Return [x, y] of the center of cell containing provided text 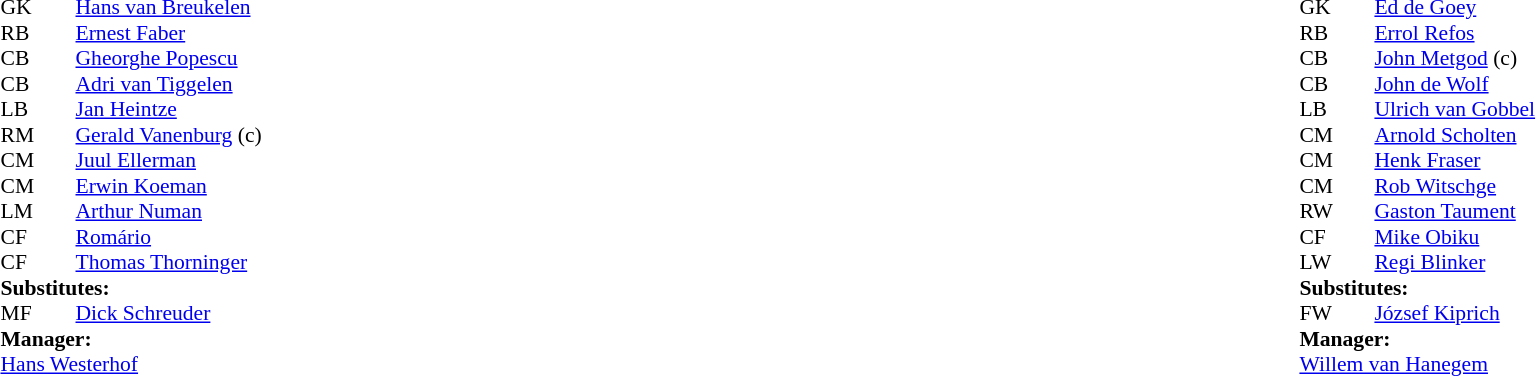
MF [19, 313]
John de Wolf [1454, 84]
Mike Obiku [1454, 237]
Jan Heintze [169, 109]
Arthur Numan [169, 211]
RM [19, 135]
Thomas Thorninger [169, 263]
József Kiprich [1454, 313]
Gerald Vanenburg (c) [169, 135]
Gaston Taument [1454, 211]
RW [1318, 211]
Erwin Koeman [169, 186]
Adri van Tiggelen [169, 84]
Dick Schreuder [169, 313]
Juul Ellerman [169, 161]
Ernest Faber [169, 33]
LM [19, 211]
Arnold Scholten [1454, 135]
Romário [169, 237]
John Metgod (c) [1454, 59]
LW [1318, 263]
Rob Witschge [1454, 186]
FW [1318, 313]
Errol Refos [1454, 33]
Ulrich van Gobbel [1454, 109]
Regi Blinker [1454, 263]
Henk Fraser [1454, 161]
Gheorghe Popescu [169, 59]
